Search for the cell housing the specified text and yield its (x, y) center coordinate. 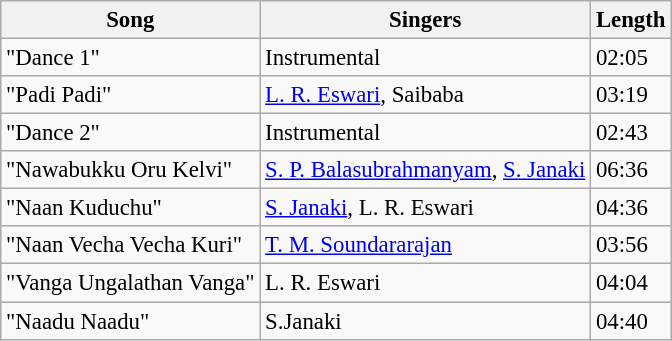
S. Janaki, L. R. Eswari (426, 208)
L. R. Eswari, Saibaba (426, 95)
"Naadu Naadu" (130, 321)
T. M. Soundararajan (426, 245)
"Nawabukku Oru Kelvi" (130, 170)
02:05 (631, 58)
02:43 (631, 133)
Singers (426, 20)
"Padi Padi" (130, 95)
"Naan Vecha Vecha Kuri" (130, 245)
"Naan Kuduchu" (130, 208)
06:36 (631, 170)
S.Janaki (426, 321)
04:36 (631, 208)
L. R. Eswari (426, 283)
"Dance 2" (130, 133)
"Dance 1" (130, 58)
04:40 (631, 321)
S. P. Balasubrahmanyam, S. Janaki (426, 170)
Song (130, 20)
03:56 (631, 245)
03:19 (631, 95)
Length (631, 20)
04:04 (631, 283)
"Vanga Ungalathan Vanga" (130, 283)
